Return [X, Y] of the center of cell containing provided text 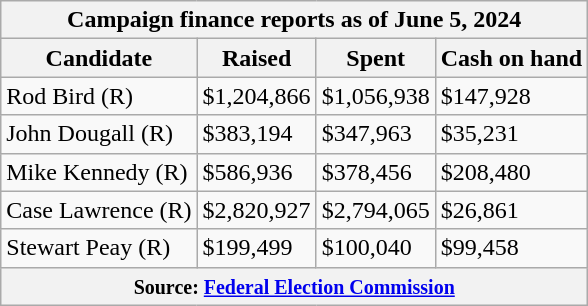
Candidate [99, 58]
$199,499 [256, 248]
$378,456 [376, 172]
$35,231 [511, 134]
Rod Bird (R) [99, 96]
$383,194 [256, 134]
Case Lawrence (R) [99, 210]
$2,794,065 [376, 210]
Raised [256, 58]
$2,820,927 [256, 210]
Cash on hand [511, 58]
Mike Kennedy (R) [99, 172]
$147,928 [511, 96]
$1,204,866 [256, 96]
$100,040 [376, 248]
Spent [376, 58]
$347,963 [376, 134]
$1,056,938 [376, 96]
John Dougall (R) [99, 134]
Source: Federal Election Commission [294, 286]
$26,861 [511, 210]
$99,458 [511, 248]
$208,480 [511, 172]
Stewart Peay (R) [99, 248]
$586,936 [256, 172]
Campaign finance reports as of June 5, 2024 [294, 20]
